Search for the cell housing the specified text and yield its [X, Y] center coordinate. 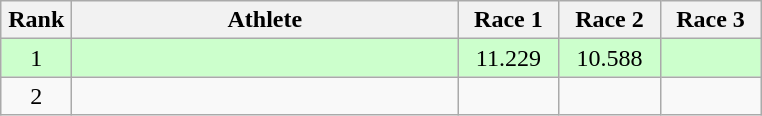
10.588 [610, 58]
Race 1 [508, 20]
1 [36, 58]
Athlete [265, 20]
11.229 [508, 58]
2 [36, 96]
Rank [36, 20]
Race 3 [710, 20]
Race 2 [610, 20]
